Pinpoint the cell where the given text exists, returning its [x, y] midpoint coordinate. 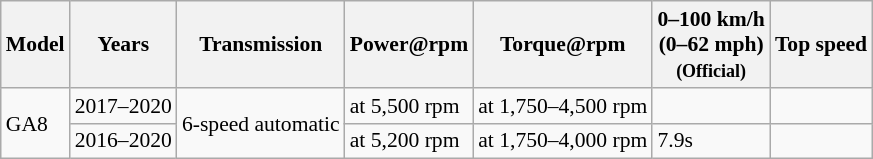
0–100 km/h(0–62 mph)(Official) [710, 44]
2016–2020 [124, 141]
at 5,500 rpm [410, 106]
Model [36, 44]
7.9s [710, 141]
6-speed automatic [261, 124]
at 1,750–4,500 rpm [562, 106]
Top speed [821, 44]
GA8 [36, 124]
at 1,750–4,000 rpm [562, 141]
2017–2020 [124, 106]
Transmission [261, 44]
Years [124, 44]
Torque@rpm [562, 44]
Power@rpm [410, 44]
at 5,200 rpm [410, 141]
